For the text-containing cell, return its midpoint in [x, y] coordinate format. 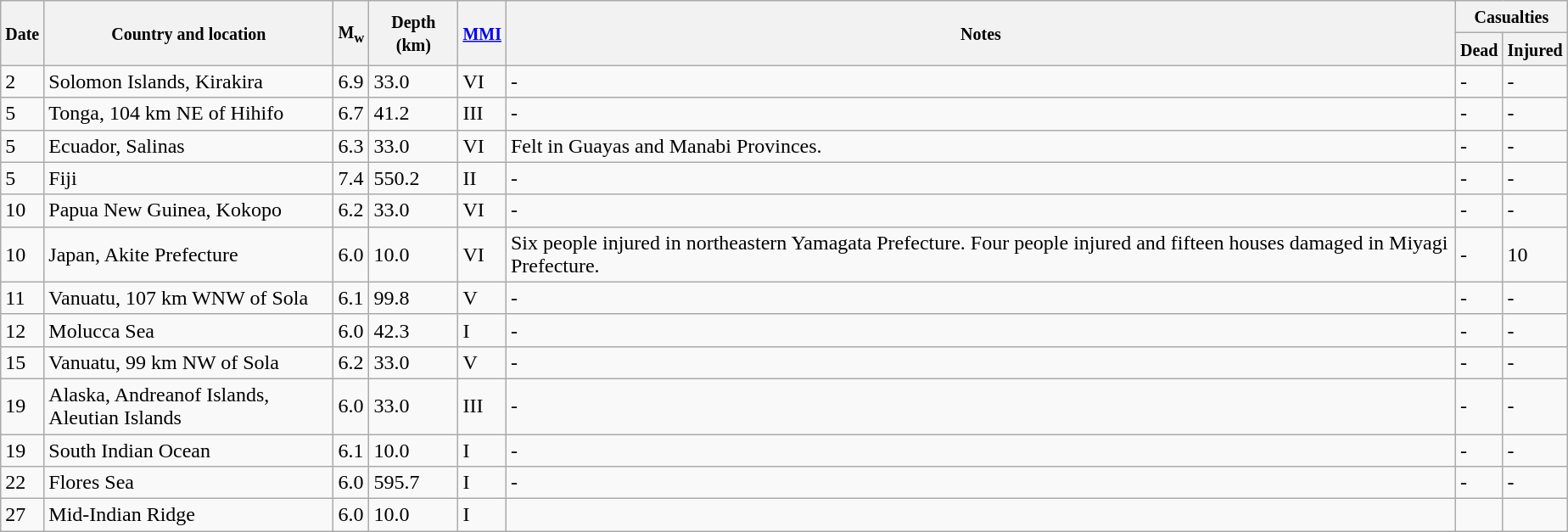
550.2 [414, 178]
MMI [482, 33]
27 [22, 515]
Ecuador, Salinas [188, 146]
15 [22, 362]
Alaska, Andreanof Islands, Aleutian Islands [188, 406]
7.4 [351, 178]
Molucca Sea [188, 330]
Vanuatu, 107 km WNW of Sola [188, 298]
Mid-Indian Ridge [188, 515]
Flores Sea [188, 483]
6.3 [351, 146]
99.8 [414, 298]
12 [22, 330]
22 [22, 483]
Japan, Akite Prefecture [188, 255]
41.2 [414, 114]
South Indian Ocean [188, 451]
Tonga, 104 km NE of Hihifo [188, 114]
Casualties [1511, 17]
Fiji [188, 178]
Notes [981, 33]
2 [22, 81]
6.7 [351, 114]
Date [22, 33]
Mw [351, 33]
Country and location [188, 33]
Injured [1535, 49]
11 [22, 298]
6.9 [351, 81]
595.7 [414, 483]
Dead [1479, 49]
Depth (km) [414, 33]
II [482, 178]
Felt in Guayas and Manabi Provinces. [981, 146]
Six people injured in northeastern Yamagata Prefecture. Four people injured and fifteen houses damaged in Miyagi Prefecture. [981, 255]
Papua New Guinea, Kokopo [188, 210]
42.3 [414, 330]
Solomon Islands, Kirakira [188, 81]
Vanuatu, 99 km NW of Sola [188, 362]
